From the cell containing the given text, extract its center point as (X, Y) coordinate. 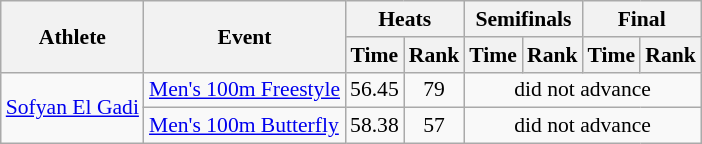
Final (642, 19)
Men's 100m Freestyle (244, 90)
Semifinals (523, 19)
Athlete (72, 36)
58.38 (374, 126)
79 (434, 90)
Men's 100m Butterfly (244, 126)
Heats (404, 19)
57 (434, 126)
Sofyan El Gadi (72, 108)
56.45 (374, 90)
Event (244, 36)
